Locate the cell with the specified text and output its (X, Y) center coordinate. 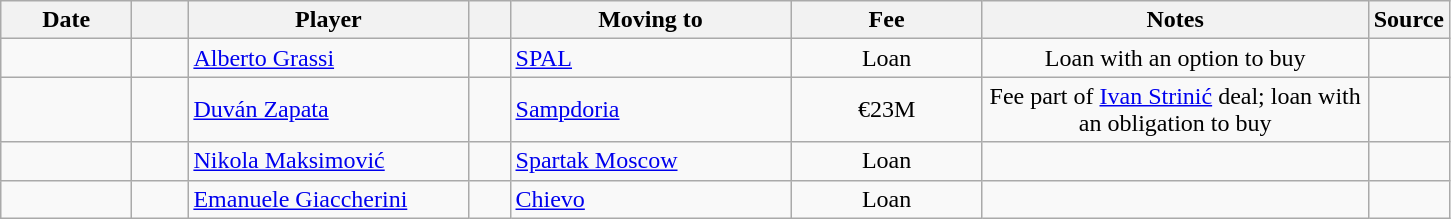
SPAL (650, 58)
Fee part of Ivan Strinić deal; loan with an obligation to buy (1175, 110)
Sampdoria (650, 110)
Spartak Moscow (650, 161)
Moving to (650, 20)
Nikola Maksimović (328, 161)
Duván Zapata (328, 110)
Emanuele Giaccherini (328, 199)
Chievo (650, 199)
€23M (886, 110)
Loan with an option to buy (1175, 58)
Fee (886, 20)
Date (66, 20)
Alberto Grassi (328, 58)
Notes (1175, 20)
Source (1408, 20)
Player (328, 20)
